Capture the cell that displays the provided text and extract its [x, y] central coordinate. 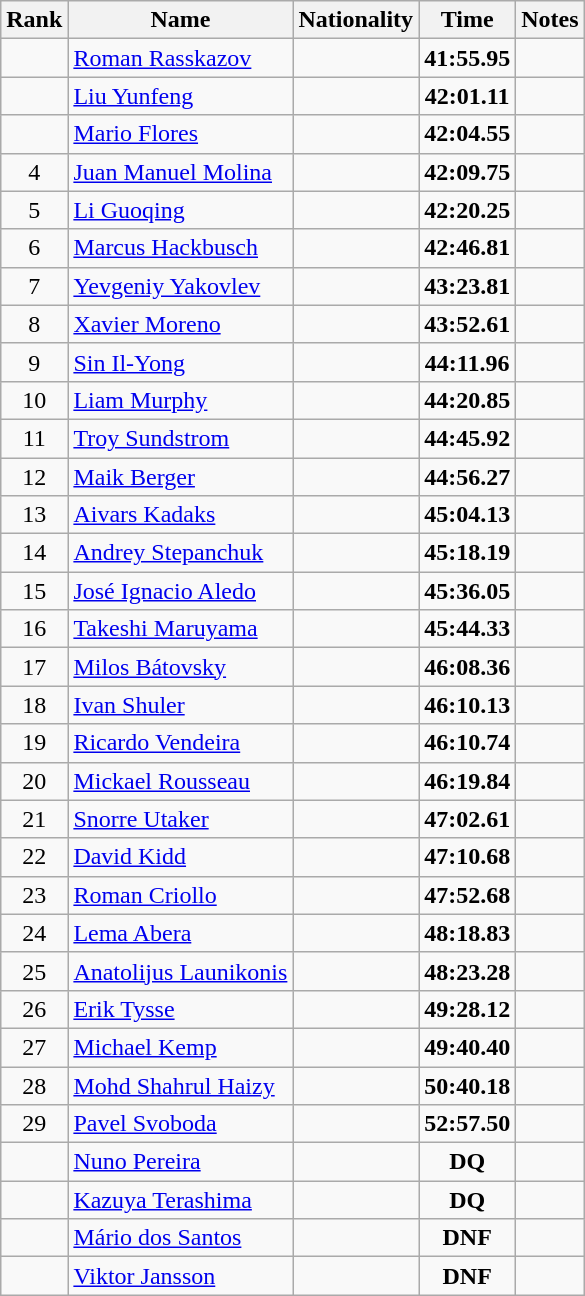
49:28.12 [468, 1009]
Pavel Svoboda [180, 1124]
Takeshi Maruyama [180, 629]
Liam Murphy [180, 400]
47:02.61 [468, 819]
52:57.50 [468, 1124]
44:11.96 [468, 362]
44:56.27 [468, 477]
43:52.61 [468, 324]
46:19.84 [468, 781]
46:10.13 [468, 705]
45:18.19 [468, 553]
46:08.36 [468, 667]
5 [34, 210]
6 [34, 248]
15 [34, 591]
Nuno Pereira [180, 1162]
Michael Kemp [180, 1047]
Time [468, 20]
9 [34, 362]
16 [34, 629]
42:20.25 [468, 210]
20 [34, 781]
Ricardo Vendeira [180, 743]
45:36.05 [468, 591]
25 [34, 971]
47:52.68 [468, 895]
Li Guoqing [180, 210]
Erik Tysse [180, 1009]
David Kidd [180, 857]
7 [34, 286]
8 [34, 324]
10 [34, 400]
Milos Bátovsky [180, 667]
49:40.40 [468, 1047]
Andrey Stepanchuk [180, 553]
41:55.95 [468, 58]
Snorre Utaker [180, 819]
Rank [34, 20]
29 [34, 1124]
12 [34, 477]
42:04.55 [468, 134]
43:23.81 [468, 286]
Kazuya Terashima [180, 1200]
Lema Abera [180, 933]
45:44.33 [468, 629]
48:18.83 [468, 933]
11 [34, 438]
Troy Sundstrom [180, 438]
48:23.28 [468, 971]
44:20.85 [468, 400]
42:09.75 [468, 172]
Roman Criollo [180, 895]
47:10.68 [468, 857]
Mário dos Santos [180, 1238]
18 [34, 705]
19 [34, 743]
Liu Yunfeng [180, 96]
Xavier Moreno [180, 324]
42:01.11 [468, 96]
Ivan Shuler [180, 705]
24 [34, 933]
Marcus Hackbusch [180, 248]
Mario Flores [180, 134]
42:46.81 [468, 248]
13 [34, 515]
17 [34, 667]
Aivars Kadaks [180, 515]
50:40.18 [468, 1085]
22 [34, 857]
Notes [550, 20]
Anatolijus Launikonis [180, 971]
Mohd Shahrul Haizy [180, 1085]
28 [34, 1085]
45:04.13 [468, 515]
Juan Manuel Molina [180, 172]
46:10.74 [468, 743]
44:45.92 [468, 438]
Sin Il-Yong [180, 362]
26 [34, 1009]
Viktor Jansson [180, 1276]
José Ignacio Aledo [180, 591]
14 [34, 553]
4 [34, 172]
Name [180, 20]
Roman Rasskazov [180, 58]
Nationality [356, 20]
23 [34, 895]
27 [34, 1047]
21 [34, 819]
Maik Berger [180, 477]
Yevgeniy Yakovlev [180, 286]
Mickael Rousseau [180, 781]
